Find where the given text appears and provide that cell's center as [x, y] coordinate. 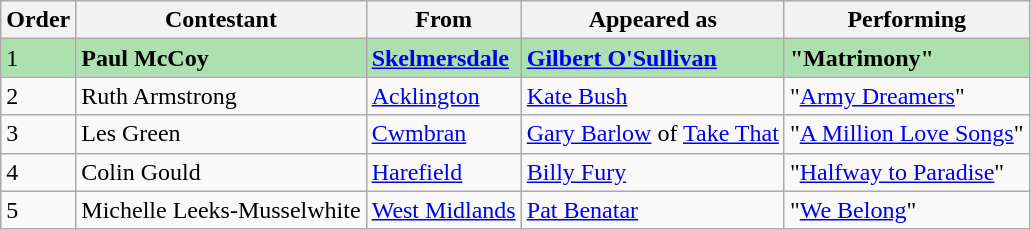
Skelmersdale [444, 58]
3 [38, 134]
Paul McCoy [221, 58]
Acklington [444, 96]
5 [38, 210]
4 [38, 172]
"Matrimony" [906, 58]
Harefield [444, 172]
Order [38, 20]
"Halfway to Paradise" [906, 172]
"A Million Love Songs" [906, 134]
"Army Dreamers" [906, 96]
Kate Bush [652, 96]
West Midlands [444, 210]
Michelle Leeks-Musselwhite [221, 210]
From [444, 20]
Gilbert O'Sullivan [652, 58]
Contestant [221, 20]
Colin Gould [221, 172]
"We Belong" [906, 210]
2 [38, 96]
Pat Benatar [652, 210]
Ruth Armstrong [221, 96]
Billy Fury [652, 172]
Performing [906, 20]
Appeared as [652, 20]
Les Green [221, 134]
Gary Barlow of Take That [652, 134]
1 [38, 58]
Cwmbran [444, 134]
